Return the (X, Y) coordinate for the center point of the cell that contains the specified text.  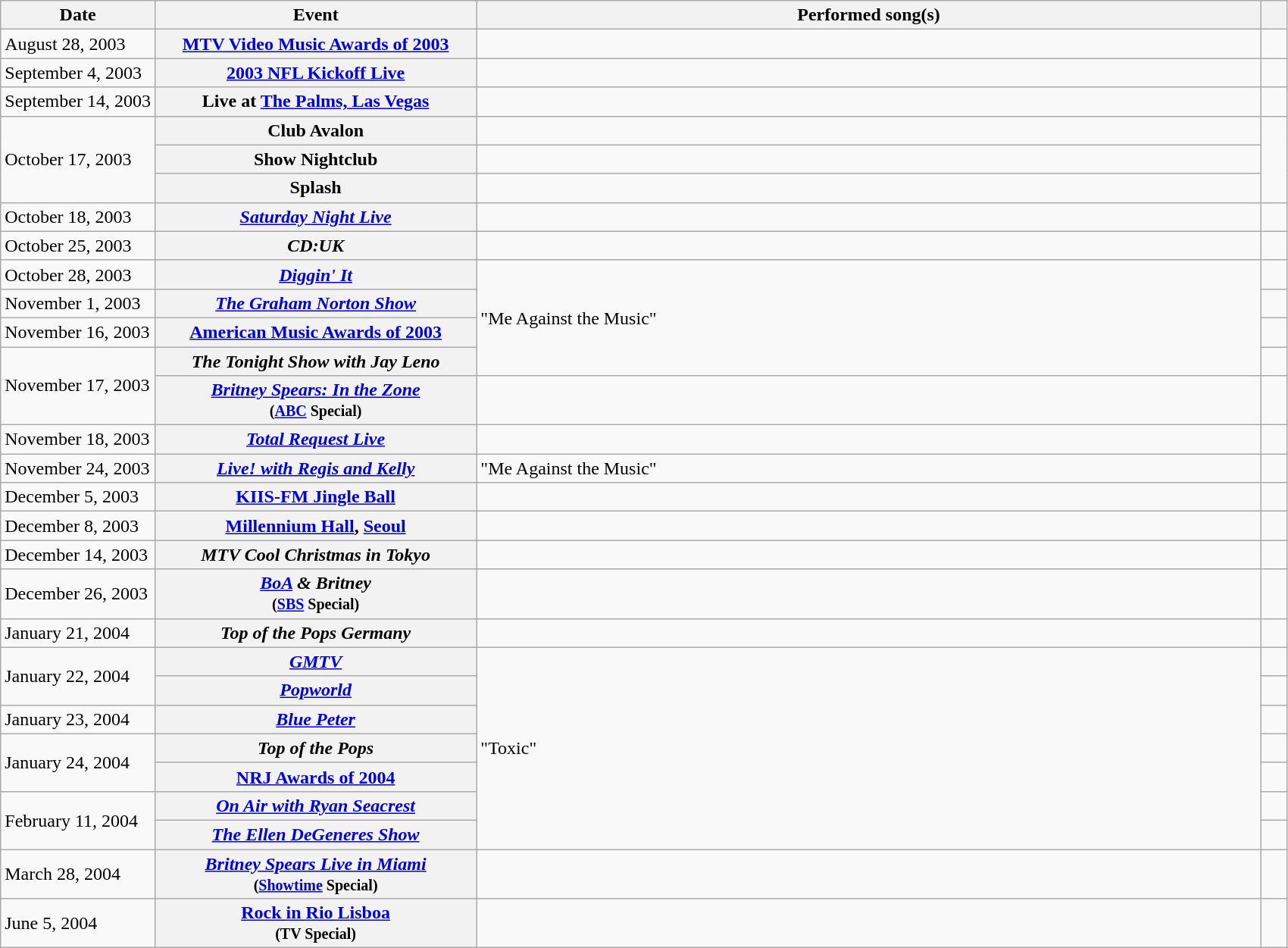
Britney Spears Live in Miami (Showtime Special) (315, 873)
Blue Peter (315, 719)
October 17, 2003 (78, 159)
Date (78, 15)
The Graham Norton Show (315, 303)
November 16, 2003 (78, 332)
January 24, 2004 (78, 762)
Show Nightclub (315, 159)
The Ellen DeGeneres Show (315, 834)
"Toxic" (868, 748)
Rock in Rio Lisboa (TV Special) (315, 923)
February 11, 2004 (78, 820)
November 1, 2003 (78, 303)
Live at The Palms, Las Vegas (315, 102)
Millennium Hall, Seoul (315, 526)
Splash (315, 188)
Club Avalon (315, 130)
Total Request Live (315, 440)
Live! with Regis and Kelly (315, 468)
October 28, 2003 (78, 274)
Top of the Pops Germany (315, 633)
Britney Spears: In the Zone (ABC Special) (315, 400)
December 14, 2003 (78, 555)
December 26, 2003 (78, 594)
March 28, 2004 (78, 873)
September 14, 2003 (78, 102)
December 8, 2003 (78, 526)
American Music Awards of 2003 (315, 332)
2003 NFL Kickoff Live (315, 73)
The Tonight Show with Jay Leno (315, 361)
Top of the Pops (315, 748)
BoA & Britney (SBS Special) (315, 594)
September 4, 2003 (78, 73)
January 23, 2004 (78, 719)
Diggin' It (315, 274)
GMTV (315, 662)
November 24, 2003 (78, 468)
December 5, 2003 (78, 497)
Event (315, 15)
October 18, 2003 (78, 217)
August 28, 2003 (78, 44)
November 17, 2003 (78, 386)
On Air with Ryan Seacrest (315, 806)
KIIS-FM Jingle Ball (315, 497)
January 21, 2004 (78, 633)
June 5, 2004 (78, 923)
CD:UK (315, 246)
January 22, 2004 (78, 676)
Saturday Night Live (315, 217)
October 25, 2003 (78, 246)
November 18, 2003 (78, 440)
Performed song(s) (868, 15)
Popworld (315, 690)
MTV Video Music Awards of 2003 (315, 44)
MTV Cool Christmas in Tokyo (315, 555)
NRJ Awards of 2004 (315, 777)
